Determine the (x, y) coordinate at the center of the cell enclosing the given text.  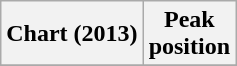
Peakposition (189, 34)
Chart (2013) (72, 34)
